Determine the (X, Y) coordinate at the center of the cell enclosing the given text.  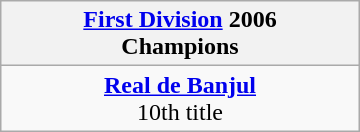
First Division 2006Champions (180, 34)
Real de Banjul10th title (180, 98)
